For the text-containing cell, return its midpoint in [x, y] coordinate format. 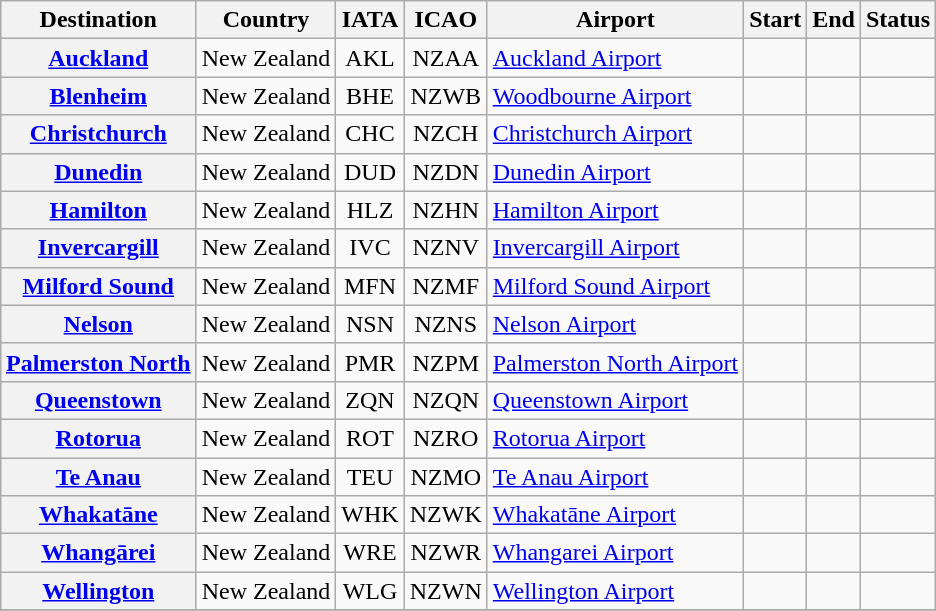
NZWB [446, 96]
Queenstown [98, 400]
NZPM [446, 362]
NZNS [446, 324]
Nelson [98, 324]
Hamilton Airport [615, 210]
WLG [370, 591]
ICAO [446, 20]
Wellington [98, 591]
ROT [370, 438]
PMR [370, 362]
HLZ [370, 210]
Milford Sound [98, 286]
Dunedin [98, 172]
NZMO [446, 477]
NZAA [446, 58]
NZWK [446, 515]
Whakatāne Airport [615, 515]
Start [776, 20]
Rotorua [98, 438]
Status [898, 20]
Christchurch [98, 134]
IVC [370, 248]
DUD [370, 172]
Queenstown Airport [615, 400]
NZMF [446, 286]
Country [266, 20]
Whakatāne [98, 515]
BHE [370, 96]
NZQN [446, 400]
Auckland Airport [615, 58]
Te Anau [98, 477]
Invercargill Airport [615, 248]
NZWR [446, 553]
Airport [615, 20]
NZDN [446, 172]
Hamilton [98, 210]
Invercargill [98, 248]
NZWN [446, 591]
Whangarei Airport [615, 553]
MFN [370, 286]
Palmerston North [98, 362]
TEU [370, 477]
IATA [370, 20]
Palmerston North Airport [615, 362]
NZNV [446, 248]
NZHN [446, 210]
Christchurch Airport [615, 134]
Destination [98, 20]
Whangārei [98, 553]
WRE [370, 553]
WHK [370, 515]
Dunedin Airport [615, 172]
CHC [370, 134]
AKL [370, 58]
Wellington Airport [615, 591]
Te Anau Airport [615, 477]
ZQN [370, 400]
Woodbourne Airport [615, 96]
Auckland [98, 58]
Nelson Airport [615, 324]
End [834, 20]
Blenheim [98, 96]
NSN [370, 324]
Rotorua Airport [615, 438]
NZRO [446, 438]
NZCH [446, 134]
Milford Sound Airport [615, 286]
